Find where the given text appears and provide that cell's center as [X, Y] coordinate. 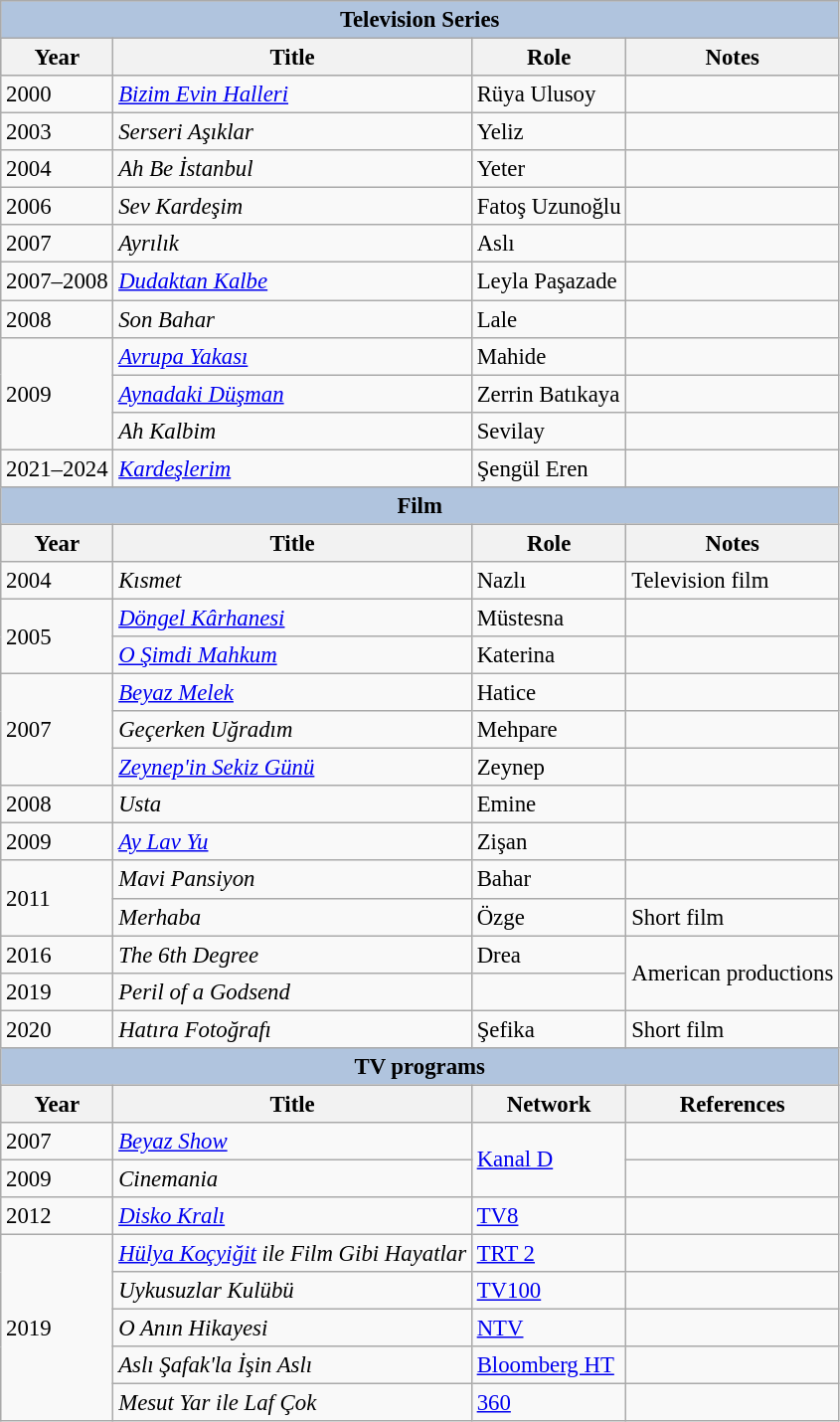
Nazlı [549, 581]
Mahide [549, 356]
Hülya Koçyiğit ile Film Gibi Hayatlar [292, 1254]
Zerrin Batıkaya [549, 394]
TV programs [420, 1067]
TRT 2 [549, 1254]
Television film [733, 581]
2016 [58, 955]
Müstesna [549, 618]
Disko Kralı [292, 1216]
Rüya Ulusoy [549, 94]
Ah Be İstanbul [292, 169]
Yeter [549, 169]
The 6th Degree [292, 955]
Kanal D [549, 1159]
Cinemania [292, 1178]
2003 [58, 132]
Dudaktan Kalbe [292, 281]
Beyaz Show [292, 1142]
Şefika [549, 1029]
O Şimdi Mahkum [292, 655]
Network [549, 1104]
360 [549, 1403]
Ay Lav Yu [292, 842]
Peril of a Godsend [292, 991]
Kısmet [292, 581]
2021–2024 [58, 468]
2012 [58, 1216]
Emine [549, 804]
NTV [549, 1329]
Ayrılık [292, 244]
Mehpare [549, 730]
Mesut Yar ile Laf Çok [292, 1403]
Serseri Aşıklar [292, 132]
Zeynep [549, 768]
Sevilay [549, 431]
Katerina [549, 655]
2011 [58, 899]
References [733, 1104]
Zişan [549, 842]
Film [420, 506]
Aynadaki Düşman [292, 394]
Aslı [549, 244]
Mavi Pansiyon [292, 880]
Beyaz Melek [292, 693]
Özge [549, 917]
Bahar [549, 880]
Lale [549, 319]
2000 [58, 94]
Aslı Şafak'la İşin Aslı [292, 1365]
Hatice [549, 693]
O Anın Hikayesi [292, 1329]
Drea [549, 955]
Hatıra Fotoğrafı [292, 1029]
Leyla Paşazade [549, 281]
Merhaba [292, 917]
Ah Kalbim [292, 431]
Television Series [420, 20]
TV100 [549, 1291]
2006 [58, 207]
Kardeşlerim [292, 468]
TV8 [549, 1216]
Zeynep'in Sekiz Günü [292, 768]
Geçerken Uğradım [292, 730]
Uykusuzlar Kulübü [292, 1291]
Usta [292, 804]
American productions [733, 973]
Son Bahar [292, 319]
Şengül Eren [549, 468]
Avrupa Yakası [292, 356]
Döngel Kârhanesi [292, 618]
Bizim Evin Halleri [292, 94]
Yeliz [549, 132]
Bloomberg HT [549, 1365]
2020 [58, 1029]
Fatoş Uzunoğlu [549, 207]
2007–2008 [58, 281]
2005 [58, 636]
Sev Kardeşim [292, 207]
